Detect which cell encompasses the target text, then output its [X, Y] center coordinate. 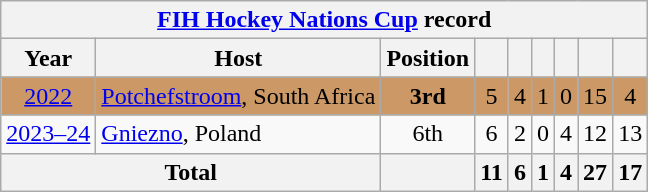
6th [428, 134]
2 [520, 134]
Host [238, 58]
13 [630, 134]
5 [492, 96]
2023–24 [48, 134]
2022 [48, 96]
17 [630, 172]
Potchefstroom, South Africa [238, 96]
Position [428, 58]
FIH Hockey Nations Cup record [324, 20]
15 [596, 96]
11 [492, 172]
27 [596, 172]
Year [48, 58]
12 [596, 134]
Total [191, 172]
3rd [428, 96]
Gniezno, Poland [238, 134]
